Locate the cell with the specified text and output its (X, Y) center coordinate. 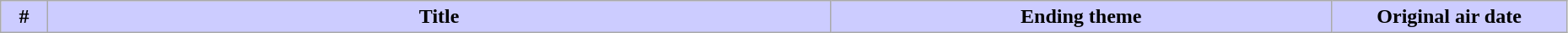
Ending theme (1081, 17)
# (24, 17)
Title (439, 17)
Original air date (1449, 17)
